Extract the (X, Y) coordinate from the center of the cell holding the provided text.  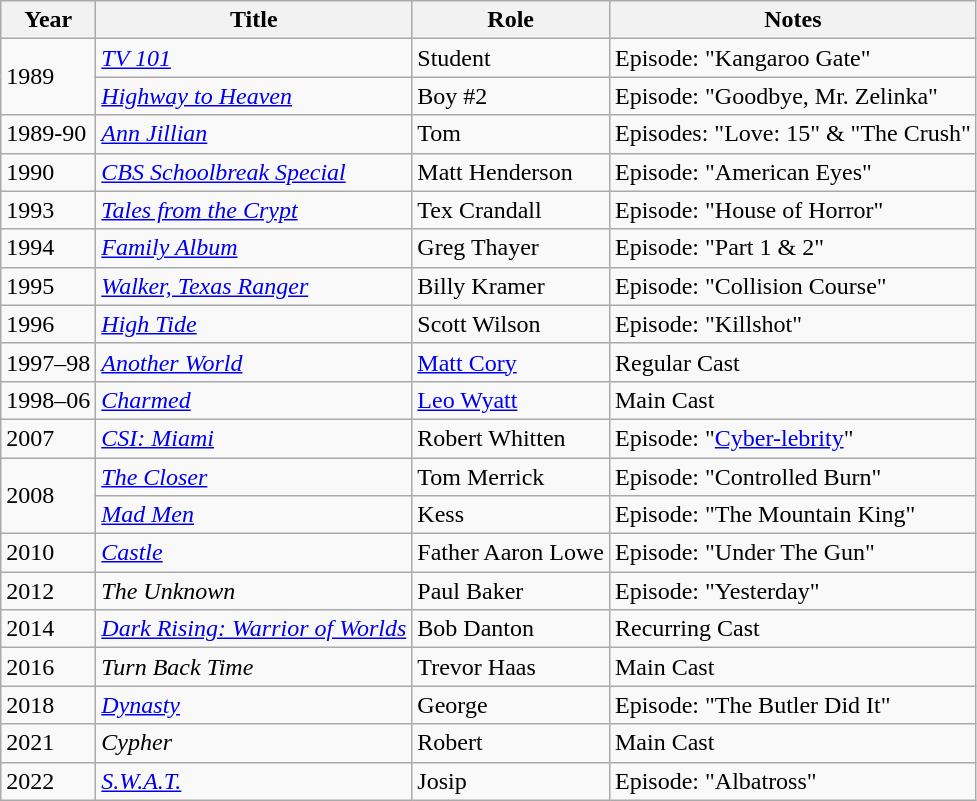
Boy #2 (511, 96)
2010 (48, 553)
Highway to Heaven (254, 96)
Charmed (254, 400)
2018 (48, 705)
CSI: Miami (254, 438)
Episode: "Goodbye, Mr. Zelinka" (792, 96)
1993 (48, 210)
1989-90 (48, 134)
Year (48, 20)
Tex Crandall (511, 210)
Greg Thayer (511, 248)
Castle (254, 553)
Episode: "Part 1 & 2" (792, 248)
1989 (48, 77)
Recurring Cast (792, 629)
Father Aaron Lowe (511, 553)
1996 (48, 324)
Kess (511, 515)
1990 (48, 172)
Trevor Haas (511, 667)
2007 (48, 438)
The Closer (254, 477)
Family Album (254, 248)
Episode: "Controlled Burn" (792, 477)
2008 (48, 496)
Episode: "Under The Gun" (792, 553)
Regular Cast (792, 362)
Cypher (254, 743)
1994 (48, 248)
Billy Kramer (511, 286)
The Unknown (254, 591)
Matt Henderson (511, 172)
2014 (48, 629)
Walker, Texas Ranger (254, 286)
Episode: "Yesterday" (792, 591)
1997–98 (48, 362)
George (511, 705)
Episode: "Kangaroo Gate" (792, 58)
S.W.A.T. (254, 781)
Episode: "The Mountain King" (792, 515)
Tom Merrick (511, 477)
Title (254, 20)
Robert Whitten (511, 438)
2021 (48, 743)
2012 (48, 591)
TV 101 (254, 58)
Another World (254, 362)
1998–06 (48, 400)
Bob Danton (511, 629)
Episodes: "Love: 15" & "The Crush" (792, 134)
Paul Baker (511, 591)
Episode: "Collision Course" (792, 286)
Episode: "House of Horror" (792, 210)
Dark Rising: Warrior of Worlds (254, 629)
Tom (511, 134)
1995 (48, 286)
Robert (511, 743)
Episode: "Killshot" (792, 324)
Leo Wyatt (511, 400)
High Tide (254, 324)
2016 (48, 667)
Scott Wilson (511, 324)
Episode: "The Butler Did It" (792, 705)
Student (511, 58)
Mad Men (254, 515)
Episode: "American Eyes" (792, 172)
Role (511, 20)
Episode: "Albatross" (792, 781)
Episode: "Cyber-lebrity" (792, 438)
Turn Back Time (254, 667)
Tales from the Crypt (254, 210)
Ann Jillian (254, 134)
Matt Cory (511, 362)
CBS Schoolbreak Special (254, 172)
Josip (511, 781)
2022 (48, 781)
Notes (792, 20)
Dynasty (254, 705)
